Scan for the cell matching the given text and deliver its (X, Y) coordinate at center. 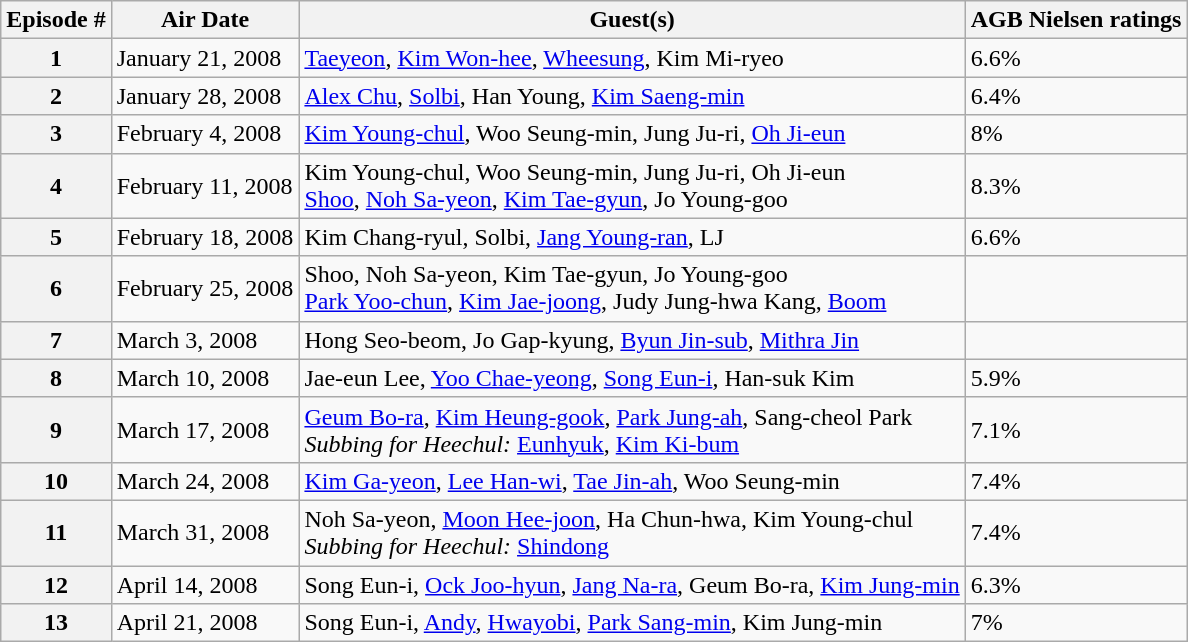
March 3, 2008 (205, 340)
Shoo, Noh Sa-yeon, Kim Tae-gyun, Jo Young-gooPark Yoo-chun, Kim Jae-joong, Judy Jung-hwa Kang, Boom (632, 288)
Noh Sa-yeon, Moon Hee-joon, Ha Chun-hwa, Kim Young-chulSubbing for Heechul: Shindong (632, 532)
Kim Chang-ryul, Solbi, Jang Young-ran, LJ (632, 237)
January 21, 2008 (205, 58)
Kim Young-chul, Woo Seung-min, Jung Ju-ri, Oh Ji-eun (632, 134)
March 10, 2008 (205, 378)
Song Eun-i, Ock Joo-hyun, Jang Na-ra, Geum Bo-ra, Kim Jung-min (632, 585)
6 (56, 288)
April 14, 2008 (205, 585)
Air Date (205, 20)
7 (56, 340)
1 (56, 58)
2 (56, 96)
8.3% (1076, 186)
Taeyeon, Kim Won-hee, Wheesung, Kim Mi-ryeo (632, 58)
January 28, 2008 (205, 96)
12 (56, 585)
13 (56, 623)
Geum Bo-ra, Kim Heung-gook, Park Jung-ah, Sang-cheol ParkSubbing for Heechul: Eunhyuk, Kim Ki-bum (632, 430)
3 (56, 134)
AGB Nielsen ratings (1076, 20)
February 18, 2008 (205, 237)
8% (1076, 134)
Jae-eun Lee, Yoo Chae-yeong, Song Eun-i, Han-suk Kim (632, 378)
Kim Young-chul, Woo Seung-min, Jung Ju-ri, Oh Ji-eunShoo, Noh Sa-yeon, Kim Tae-gyun, Jo Young-goo (632, 186)
5.9% (1076, 378)
April 21, 2008 (205, 623)
7.1% (1076, 430)
8 (56, 378)
Song Eun-i, Andy, Hwayobi, Park Sang-min, Kim Jung-min (632, 623)
6.3% (1076, 585)
4 (56, 186)
6.4% (1076, 96)
Guest(s) (632, 20)
February 4, 2008 (205, 134)
7% (1076, 623)
5 (56, 237)
Episode # (56, 20)
Kim Ga-yeon, Lee Han-wi, Tae Jin-ah, Woo Seung-min (632, 481)
9 (56, 430)
February 11, 2008 (205, 186)
11 (56, 532)
Alex Chu, Solbi, Han Young, Kim Saeng-min (632, 96)
March 31, 2008 (205, 532)
February 25, 2008 (205, 288)
Hong Seo-beom, Jo Gap-kyung, Byun Jin-sub, Mithra Jin (632, 340)
March 17, 2008 (205, 430)
10 (56, 481)
March 24, 2008 (205, 481)
